Pinpoint the cell where the given text exists, returning its (x, y) midpoint coordinate. 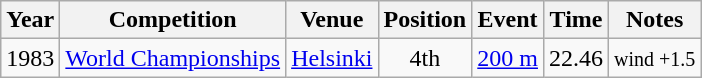
World Championships (173, 58)
wind +1.5 (655, 58)
Venue (332, 20)
200 m (508, 58)
Year (30, 20)
22.46 (576, 58)
Time (576, 20)
Competition (173, 20)
1983 (30, 58)
Helsinki (332, 58)
Event (508, 20)
Position (425, 20)
4th (425, 58)
Notes (655, 20)
